Locate the cell with the specified text and output its (X, Y) center coordinate. 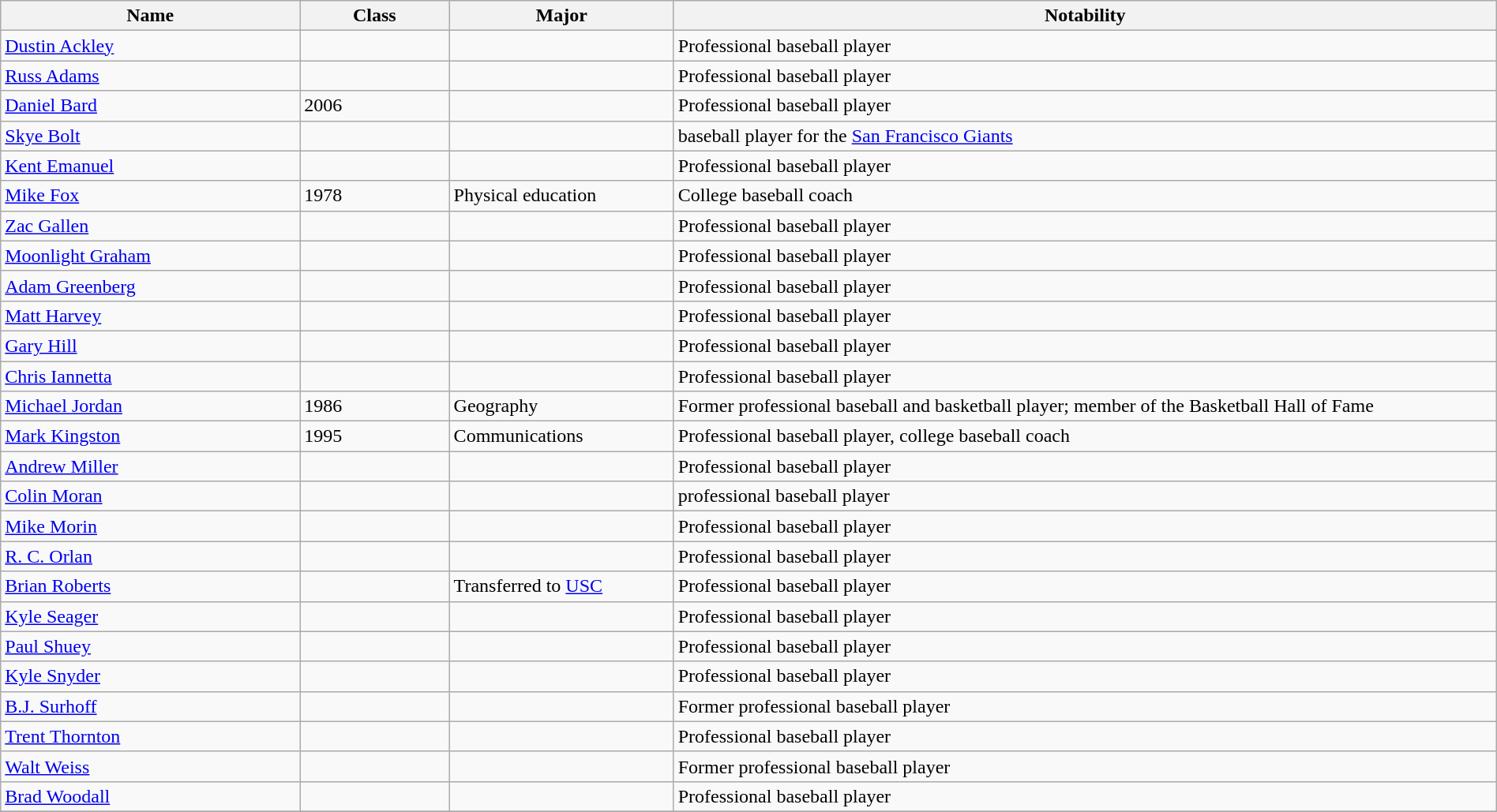
Major (561, 16)
Name (150, 16)
Mark Kingston (150, 436)
Brad Woodall (150, 796)
Notability (1085, 16)
Dustin Ackley (150, 46)
Russ Adams (150, 76)
Communications (561, 436)
Zac Gallen (150, 226)
Mike Morin (150, 526)
baseball player for the San Francisco Giants (1085, 136)
2006 (374, 106)
Paul Shuey (150, 646)
Kent Emanuel (150, 166)
Class (374, 16)
Kyle Snyder (150, 676)
1995 (374, 436)
1978 (374, 196)
Chris Iannetta (150, 376)
R. C. Orlan (150, 556)
Transferred to USC (561, 586)
Michael Jordan (150, 406)
College baseball coach (1085, 196)
Adam Greenberg (150, 286)
Matt Harvey (150, 316)
Physical education (561, 196)
Kyle Seager (150, 616)
B.J. Surhoff (150, 706)
Brian Roberts (150, 586)
Gary Hill (150, 346)
Trent Thornton (150, 736)
1986 (374, 406)
Colin Moran (150, 496)
Moonlight Graham (150, 256)
Mike Fox (150, 196)
professional baseball player (1085, 496)
Walt Weiss (150, 766)
Geography (561, 406)
Daniel Bard (150, 106)
Andrew Miller (150, 466)
Professional baseball player, college baseball coach (1085, 436)
Skye Bolt (150, 136)
Former professional baseball and basketball player; member of the Basketball Hall of Fame (1085, 406)
